Return the (x, y) coordinate for the center point of the cell that contains the specified text.  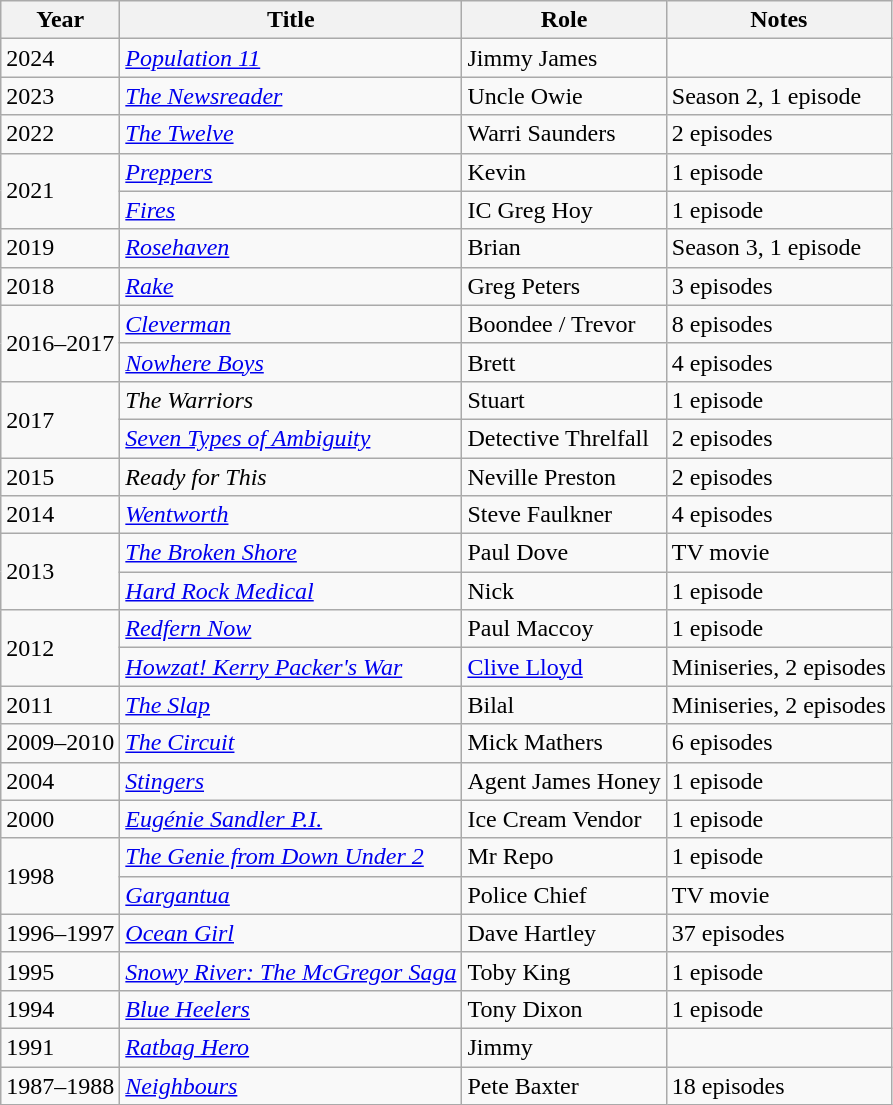
Toby King (564, 971)
2019 (60, 248)
2000 (60, 819)
Rosehaven (291, 248)
The Slap (291, 705)
Gargantua (291, 895)
Steve Faulkner (564, 515)
1995 (60, 971)
Year (60, 20)
Paul Maccoy (564, 629)
Blue Heelers (291, 1009)
The Genie from Down Under 2 (291, 857)
Nick (564, 591)
2017 (60, 419)
Role (564, 20)
18 episodes (778, 1085)
Preppers (291, 172)
1987–1988 (60, 1085)
Ocean Girl (291, 933)
1991 (60, 1047)
Snowy River: The McGregor Saga (291, 971)
Seven Types of Ambiguity (291, 438)
Clive Lloyd (564, 667)
2014 (60, 515)
Nowhere Boys (291, 362)
The Warriors (291, 400)
Paul Dove (564, 553)
2021 (60, 191)
2009–2010 (60, 743)
IC Greg Hoy (564, 210)
Ice Cream Vendor (564, 819)
Dave Hartley (564, 933)
Notes (778, 20)
Population 11 (291, 58)
Kevin (564, 172)
2018 (60, 286)
2012 (60, 648)
1998 (60, 876)
Mr Repo (564, 857)
Brian (564, 248)
Fires (291, 210)
Greg Peters (564, 286)
Pete Baxter (564, 1085)
2023 (60, 96)
Jimmy (564, 1047)
Mick Mathers (564, 743)
1996–1997 (60, 933)
8 episodes (778, 324)
2013 (60, 572)
Tony Dixon (564, 1009)
The Newsreader (291, 96)
Neville Preston (564, 477)
Season 2, 1 episode (778, 96)
Detective Threlfall (564, 438)
The Circuit (291, 743)
Agent James Honey (564, 781)
The Broken Shore (291, 553)
Stingers (291, 781)
3 episodes (778, 286)
Season 3, 1 episode (778, 248)
6 episodes (778, 743)
2016–2017 (60, 343)
Wentworth (291, 515)
Hard Rock Medical (291, 591)
Boondee / Trevor (564, 324)
Ready for This (291, 477)
2011 (60, 705)
Eugénie Sandler P.I. (291, 819)
Rake (291, 286)
2024 (60, 58)
Cleverman (291, 324)
Uncle Owie (564, 96)
2004 (60, 781)
Howzat! Kerry Packer's War (291, 667)
Bilal (564, 705)
Title (291, 20)
37 episodes (778, 933)
2015 (60, 477)
Redfern Now (291, 629)
Police Chief (564, 895)
Jimmy James (564, 58)
Ratbag Hero (291, 1047)
Warri Saunders (564, 134)
The Twelve (291, 134)
Neighbours (291, 1085)
Stuart (564, 400)
1994 (60, 1009)
2022 (60, 134)
Brett (564, 362)
